Capture the cell that displays the provided text and extract its (X, Y) central coordinate. 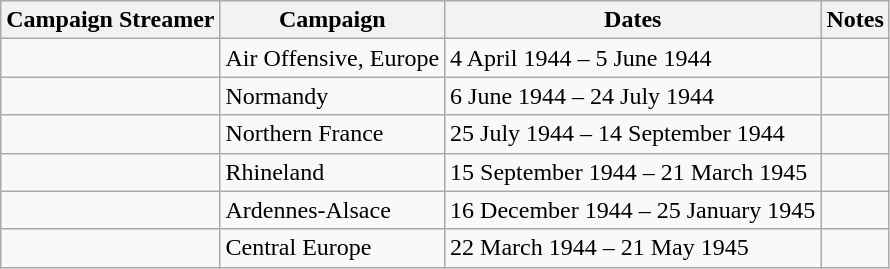
4 April 1944 – 5 June 1944 (633, 58)
Air Offensive, Europe (332, 58)
Campaign Streamer (110, 20)
6 June 1944 – 24 July 1944 (633, 96)
25 July 1944 – 14 September 1944 (633, 134)
Northern France (332, 134)
15 September 1944 – 21 March 1945 (633, 172)
16 December 1944 – 25 January 1945 (633, 210)
Notes (855, 20)
22 March 1944 – 21 May 1945 (633, 248)
Dates (633, 20)
Ardennes-Alsace (332, 210)
Rhineland (332, 172)
Campaign (332, 20)
Central Europe (332, 248)
Normandy (332, 96)
